Capture the cell that displays the provided text and extract its (x, y) central coordinate. 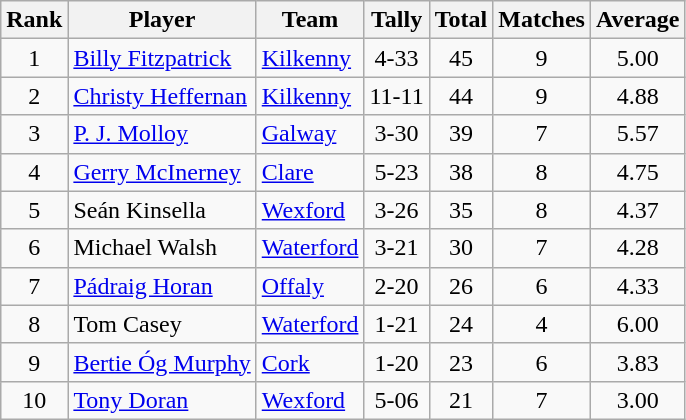
Gerry McInerney (162, 172)
4.75 (638, 172)
Tony Doran (162, 400)
Matches (542, 20)
Average (638, 20)
Bertie Óg Murphy (162, 362)
45 (461, 58)
Total (461, 20)
5.00 (638, 58)
Team (310, 20)
P. J. Molloy (162, 134)
Tom Casey (162, 324)
3 (34, 134)
39 (461, 134)
Player (162, 20)
44 (461, 96)
3-30 (396, 134)
1-20 (396, 362)
Rank (34, 20)
5-23 (396, 172)
2 (34, 96)
38 (461, 172)
Pádraig Horan (162, 286)
3-21 (396, 248)
Seán Kinsella (162, 210)
23 (461, 362)
4.28 (638, 248)
24 (461, 324)
Tally (396, 20)
3.83 (638, 362)
3-26 (396, 210)
30 (461, 248)
1-21 (396, 324)
Clare (310, 172)
2-20 (396, 286)
3.00 (638, 400)
1 (34, 58)
5 (34, 210)
Billy Fitzpatrick (162, 58)
Michael Walsh (162, 248)
10 (34, 400)
6.00 (638, 324)
Galway (310, 134)
21 (461, 400)
4.37 (638, 210)
4.33 (638, 286)
11-11 (396, 96)
4-33 (396, 58)
35 (461, 210)
5.57 (638, 134)
5-06 (396, 400)
Offaly (310, 286)
4.88 (638, 96)
26 (461, 286)
Cork (310, 362)
Christy Heffernan (162, 96)
